Locate the cell with the specified text and output its (X, Y) center coordinate. 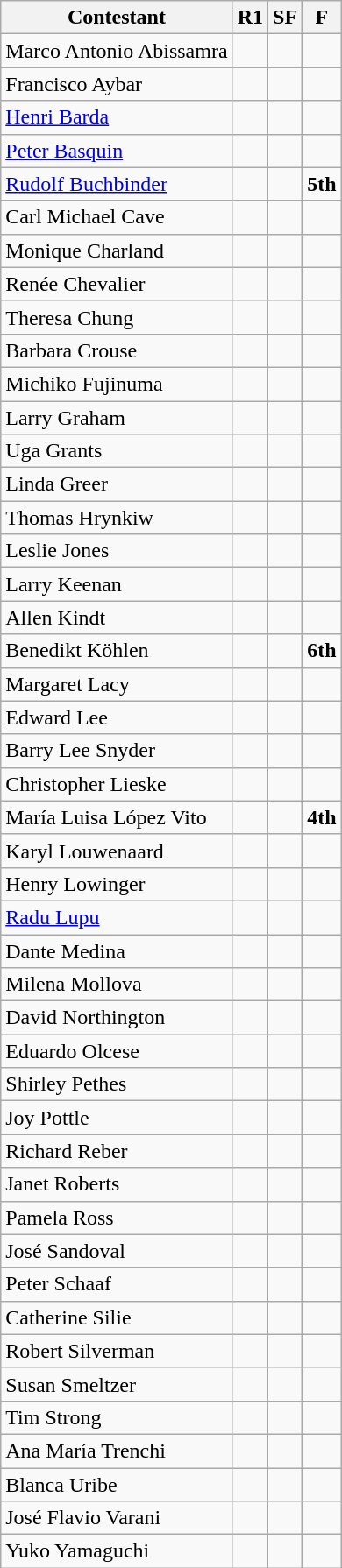
4th (322, 817)
Larry Keenan (117, 584)
Linda Greer (117, 484)
Peter Schaaf (117, 1284)
Karyl Louwenaard (117, 851)
María Luisa López Vito (117, 817)
Richard Reber (117, 1151)
Leslie Jones (117, 551)
Theresa Chung (117, 317)
Allen Kindt (117, 618)
Michiko Fujinuma (117, 384)
Larry Graham (117, 418)
Contestant (117, 18)
Monique Charland (117, 251)
Catherine Silie (117, 1317)
Uga Grants (117, 451)
Carl Michael Cave (117, 217)
Marco Antonio Abissamra (117, 51)
Christopher Lieske (117, 784)
F (322, 18)
R1 (250, 18)
Yuko Yamaguchi (117, 1551)
Joy Pottle (117, 1118)
Pamela Ross (117, 1218)
José Sandoval (117, 1251)
Henri Barda (117, 117)
Ana María Trenchi (117, 1451)
Eduardo Olcese (117, 1051)
Tim Strong (117, 1417)
Francisco Aybar (117, 84)
Radu Lupu (117, 917)
Rudolf Buchbinder (117, 184)
Peter Basquin (117, 151)
Janet Roberts (117, 1184)
Milena Mollova (117, 985)
Henry Lowinger (117, 884)
David Northington (117, 1018)
Blanca Uribe (117, 1485)
SF (286, 18)
Benedikt Köhlen (117, 651)
Thomas Hrynkiw (117, 518)
Dante Medina (117, 950)
José Flavio Varani (117, 1518)
Renée Chevalier (117, 284)
Edward Lee (117, 717)
Barry Lee Snyder (117, 751)
5th (322, 184)
Shirley Pethes (117, 1084)
Margaret Lacy (117, 684)
Susan Smeltzer (117, 1384)
Barbara Crouse (117, 350)
Robert Silverman (117, 1351)
6th (322, 651)
